Determine the [X, Y] coordinate at the center of the cell enclosing the given text.  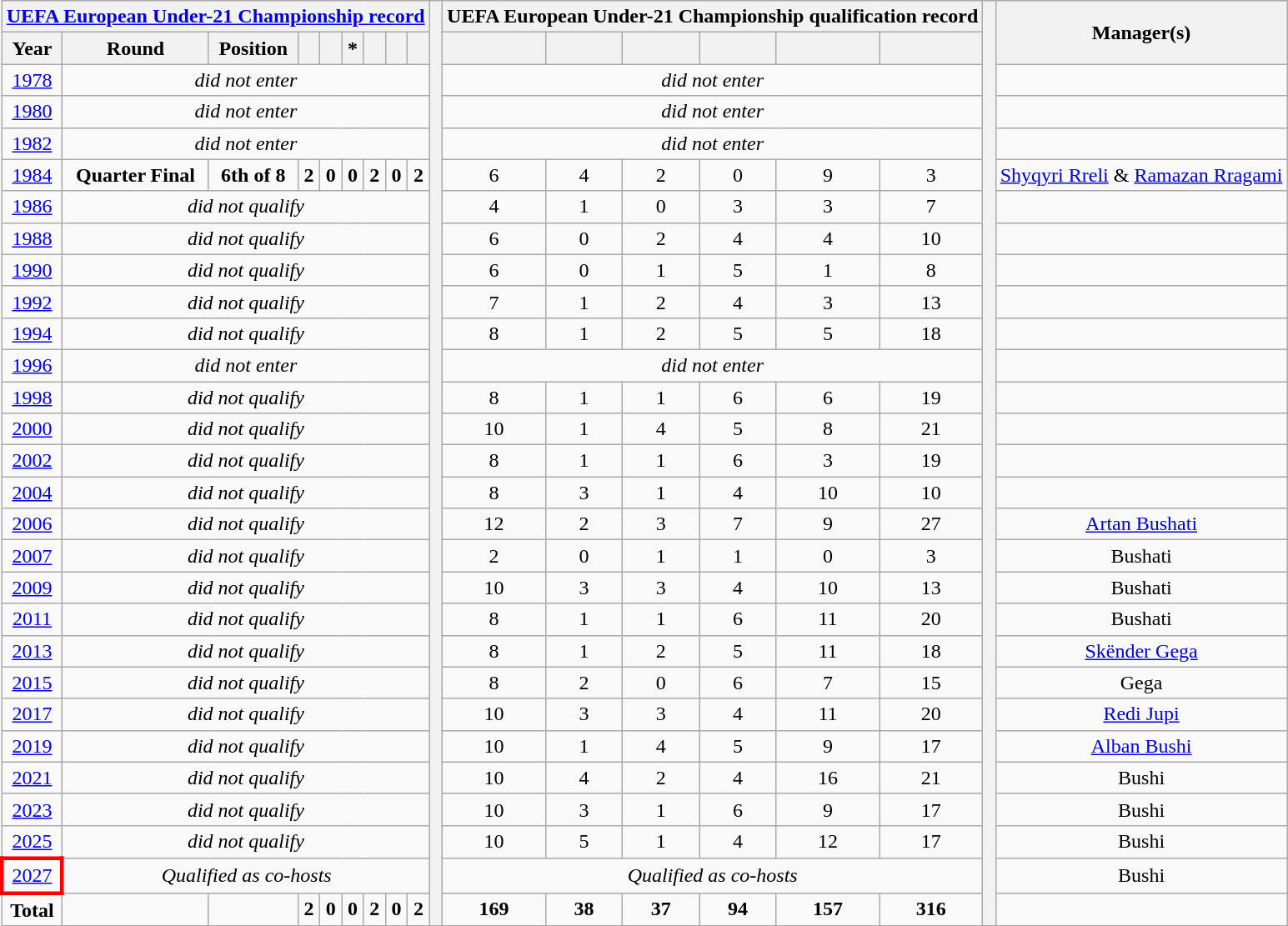
1980 [32, 112]
2027 [32, 875]
15 [931, 683]
1986 [32, 207]
Position [253, 48]
1996 [32, 365]
Alban Bushi [1141, 746]
157 [828, 909]
2025 [32, 842]
Total [32, 909]
2006 [32, 524]
27 [931, 524]
Gega [1141, 683]
1990 [32, 270]
2017 [32, 714]
* [353, 48]
1984 [32, 175]
2013 [32, 651]
2004 [32, 493]
316 [931, 909]
2019 [32, 746]
2015 [32, 683]
UEFA European Under-21 Championship qualification record [713, 17]
Round [136, 48]
1994 [32, 333]
1982 [32, 143]
1978 [32, 80]
1988 [32, 238]
Year [32, 48]
169 [494, 909]
1992 [32, 302]
37 [661, 909]
2007 [32, 556]
2021 [32, 778]
2011 [32, 619]
Artan Bushati [1141, 524]
Skënder Gega [1141, 651]
UEFA European Under-21 Championship record [215, 17]
Redi Jupi [1141, 714]
1998 [32, 398]
2002 [32, 461]
38 [584, 909]
94 [738, 909]
2009 [32, 588]
16 [828, 778]
2000 [32, 429]
6th of 8 [253, 175]
Shyqyri Rreli & Ramazan Rragami [1141, 175]
Manager(s) [1141, 33]
2023 [32, 809]
Quarter Final [136, 175]
